Search for the cell housing the specified text and yield its [x, y] center coordinate. 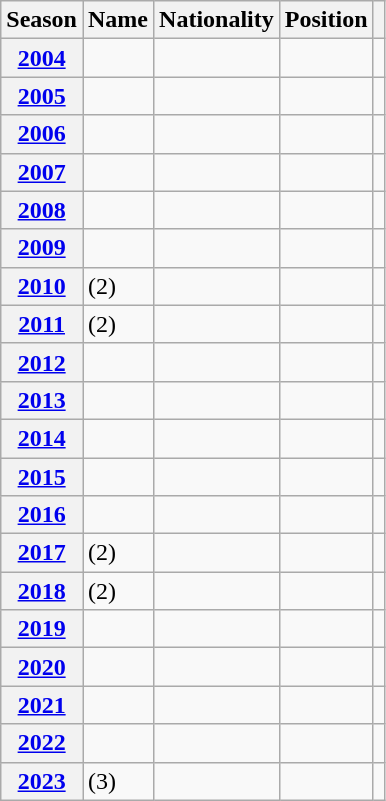
2009 [42, 248]
Name [118, 20]
2006 [42, 134]
2021 [42, 705]
2020 [42, 667]
2018 [42, 591]
2007 [42, 172]
2012 [42, 362]
2013 [42, 400]
(3) [118, 781]
2004 [42, 58]
2015 [42, 477]
2011 [42, 324]
2023 [42, 781]
2005 [42, 96]
2022 [42, 743]
Season [42, 20]
2014 [42, 438]
2010 [42, 286]
Position [326, 20]
2017 [42, 553]
2008 [42, 210]
Nationality [217, 20]
2019 [42, 629]
2016 [42, 515]
